Capture the cell that displays the provided text and extract its (X, Y) central coordinate. 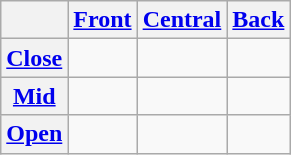
Front (102, 20)
Open (34, 134)
Central (182, 20)
Mid (34, 96)
Back (258, 20)
Close (34, 58)
